Identify which cell holds the provided text, then report its (x, y) central coordinate. 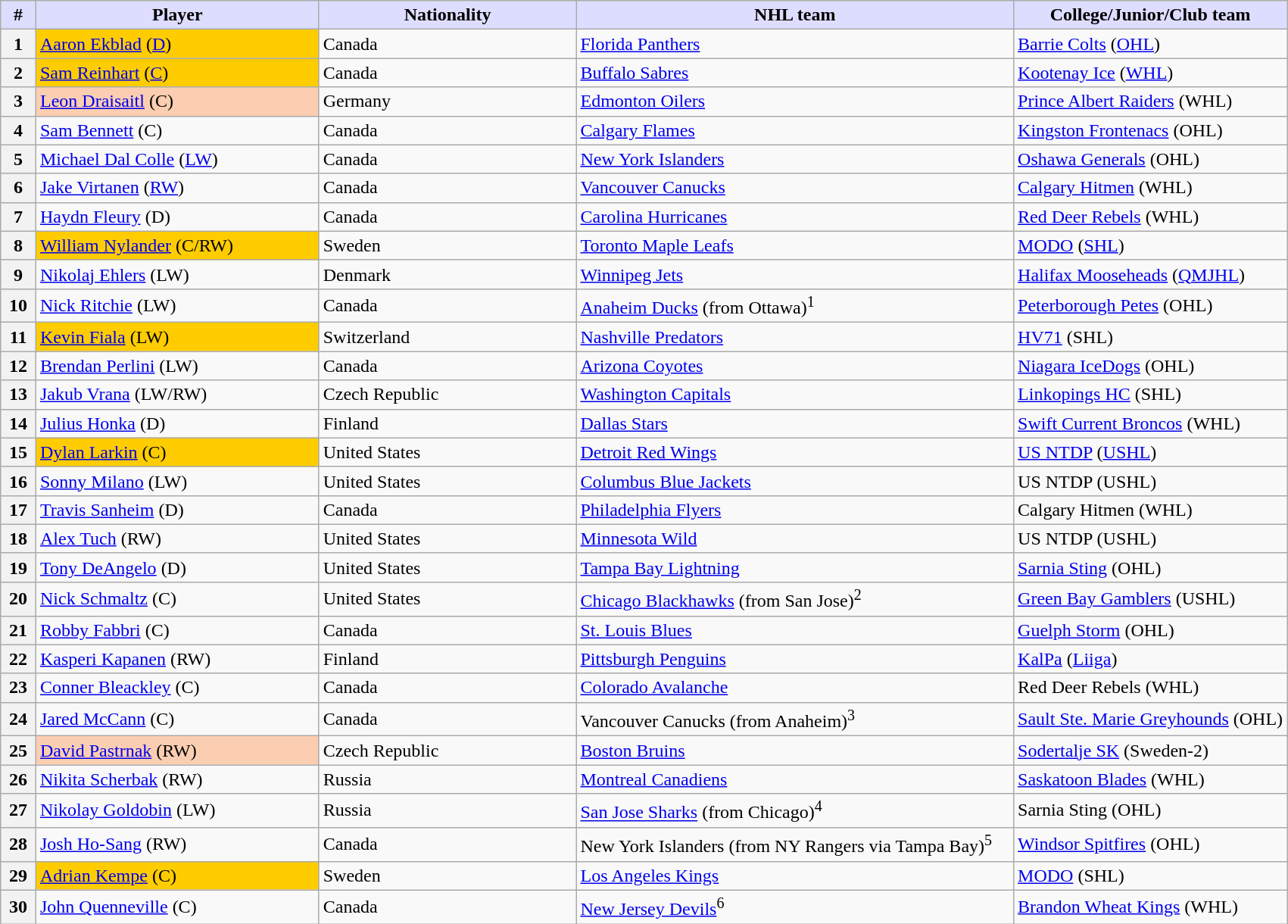
12 (18, 366)
Nick Ritchie (LW) (177, 306)
Nikolaj Ehlers (LW) (177, 274)
3 (18, 101)
10 (18, 306)
22 (18, 659)
14 (18, 423)
28 (18, 844)
Prince Albert Raiders (WHL) (1151, 101)
Dylan Larkin (C) (177, 452)
Jakub Vrana (LW/RW) (177, 395)
Halifax Mooseheads (QMJHL) (1151, 274)
Nick Schmaltz (C) (177, 598)
Nikita Scherbak (RW) (177, 779)
20 (18, 598)
Kingston Frontenacs (OHL) (1151, 130)
Nashville Predators (795, 337)
Winnipeg Jets (795, 274)
New York Islanders (795, 159)
HV71 (SHL) (1151, 337)
Robby Fabbri (C) (177, 630)
4 (18, 130)
Philadelphia Flyers (795, 510)
Los Angeles Kings (795, 876)
Edmonton Oilers (795, 101)
Haydn Fleury (D) (177, 217)
Kasperi Kapanen (RW) (177, 659)
Kevin Fiala (LW) (177, 337)
Anaheim Ducks (from Ottawa)1 (795, 306)
17 (18, 510)
Pittsburgh Penguins (795, 659)
Kootenay Ice (WHL) (1151, 73)
29 (18, 876)
Saskatoon Blades (WHL) (1151, 779)
Green Bay Gamblers (USHL) (1151, 598)
Oshawa Generals (OHL) (1151, 159)
Florida Panthers (795, 44)
Tampa Bay Lightning (795, 567)
Sonny Milano (LW) (177, 481)
5 (18, 159)
9 (18, 274)
St. Louis Blues (795, 630)
11 (18, 337)
Guelph Storm (OHL) (1151, 630)
21 (18, 630)
Nikolay Goldobin (LW) (177, 810)
24 (18, 720)
Nationality (448, 15)
Alex Tuch (RW) (177, 538)
Minnesota Wild (795, 538)
New Jersey Devils6 (795, 907)
23 (18, 688)
Toronto Maple Leafs (795, 245)
Detroit Red Wings (795, 452)
Swift Current Broncos (WHL) (1151, 423)
15 (18, 452)
Adrian Kempe (C) (177, 876)
San Jose Sharks (from Chicago)4 (795, 810)
Dallas Stars (795, 423)
Switzerland (448, 337)
Barrie Colts (OHL) (1151, 44)
Josh Ho-Sang (RW) (177, 844)
18 (18, 538)
Tony DeAngelo (D) (177, 567)
1 (18, 44)
Calgary Flames (795, 130)
Niagara IceDogs (OHL) (1151, 366)
16 (18, 481)
Linkopings HC (SHL) (1151, 395)
College/Junior/Club team (1151, 15)
Aaron Ekblad (D) (177, 44)
19 (18, 567)
Sam Bennett (C) (177, 130)
Leon Draisaitl (C) (177, 101)
30 (18, 907)
Montreal Canadiens (795, 779)
7 (18, 217)
Boston Bruins (795, 751)
David Pastrnak (RW) (177, 751)
Vancouver Canucks (795, 188)
25 (18, 751)
# (18, 15)
Sam Reinhart (C) (177, 73)
Sault Ste. Marie Greyhounds (OHL) (1151, 720)
Columbus Blue Jackets (795, 481)
26 (18, 779)
Colorado Avalanche (795, 688)
27 (18, 810)
Arizona Coyotes (795, 366)
Peterborough Petes (OHL) (1151, 306)
Buffalo Sabres (795, 73)
KalPa (Liiga) (1151, 659)
Julius Honka (D) (177, 423)
Travis Sanheim (D) (177, 510)
Sodertalje SK (Sweden-2) (1151, 751)
Michael Dal Colle (LW) (177, 159)
Germany (448, 101)
New York Islanders (from NY Rangers via Tampa Bay)5 (795, 844)
Carolina Hurricanes (795, 217)
2 (18, 73)
Chicago Blackhawks (from San Jose)2 (795, 598)
John Quenneville (C) (177, 907)
Brandon Wheat Kings (WHL) (1151, 907)
6 (18, 188)
Vancouver Canucks (from Anaheim)3 (795, 720)
Jake Virtanen (RW) (177, 188)
8 (18, 245)
Windsor Spitfires (OHL) (1151, 844)
Washington Capitals (795, 395)
Brendan Perlini (LW) (177, 366)
Denmark (448, 274)
Player (177, 15)
13 (18, 395)
Jared McCann (C) (177, 720)
NHL team (795, 15)
William Nylander (C/RW) (177, 245)
Conner Bleackley (C) (177, 688)
